Provide the (X, Y) coordinate of the cell's center where the given text is located.  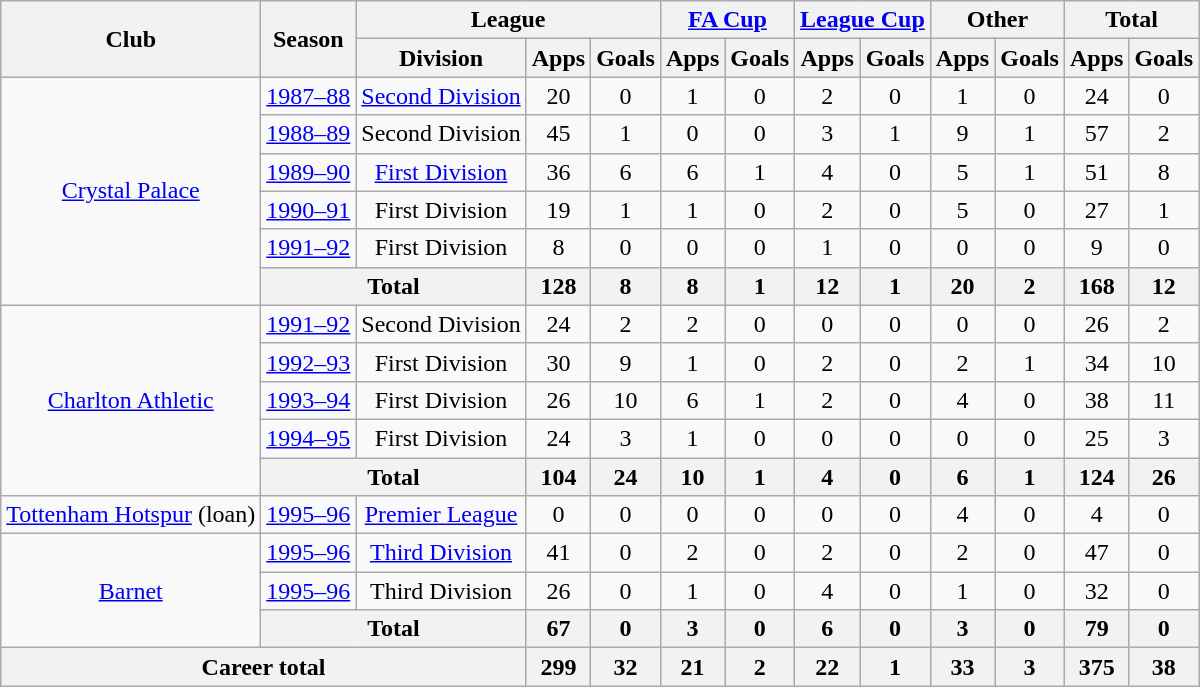
1988–89 (308, 134)
124 (1096, 477)
1993–94 (308, 400)
25 (1096, 438)
21 (692, 667)
1990–91 (308, 210)
Crystal Palace (131, 191)
22 (828, 667)
1992–93 (308, 362)
375 (1096, 667)
Charlton Athletic (131, 400)
League Cup (863, 20)
Premier League (441, 515)
Club (131, 39)
FA Cup (727, 20)
34 (1096, 362)
79 (1096, 629)
104 (558, 477)
Other (997, 20)
1989–90 (308, 172)
51 (1096, 172)
168 (1096, 286)
19 (558, 210)
Tottenham Hotspur (loan) (131, 515)
1987–88 (308, 96)
299 (558, 667)
27 (1096, 210)
30 (558, 362)
36 (558, 172)
Career total (264, 667)
Season (308, 39)
1994–95 (308, 438)
41 (558, 553)
11 (1164, 400)
128 (558, 286)
Barnet (131, 591)
33 (962, 667)
57 (1096, 134)
Division (441, 58)
League (508, 20)
67 (558, 629)
45 (558, 134)
47 (1096, 553)
